Detect which cell encompasses the target text, then output its [x, y] center coordinate. 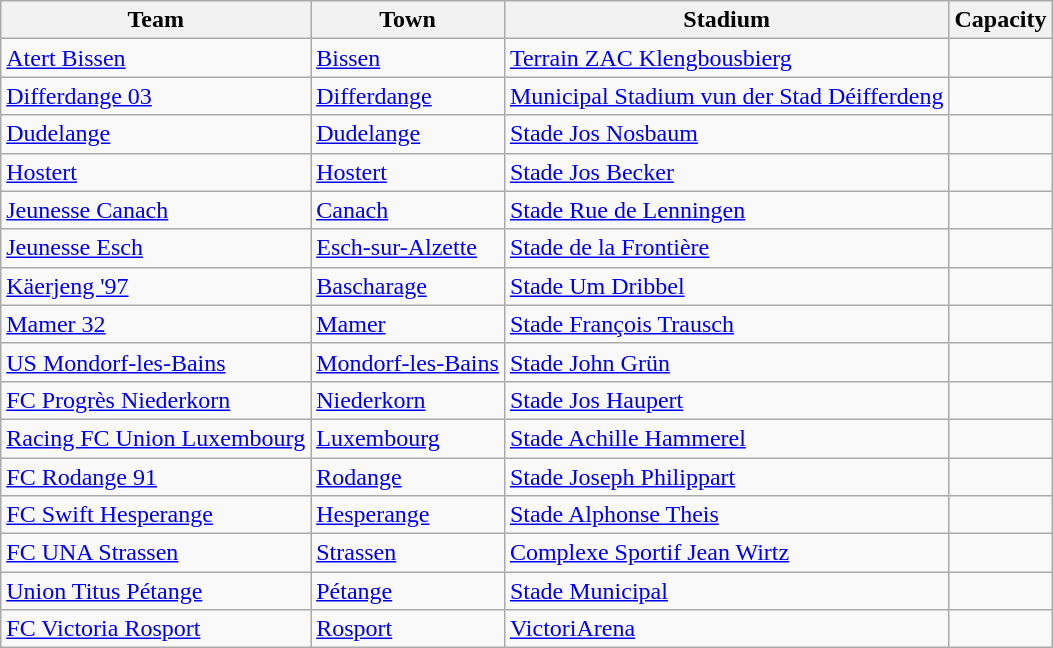
US Mondorf-les-Bains [156, 362]
Stade Um Dribbel [726, 286]
FC Swift Hesperange [156, 515]
Stade Jos Nosbaum [726, 134]
Strassen [408, 553]
Stade Jos Haupert [726, 400]
Stade Joseph Philippart [726, 477]
Jeunesse Esch [156, 248]
FC UNA Strassen [156, 553]
Stade François Trausch [726, 324]
Canach [408, 210]
Team [156, 20]
Esch-sur-Alzette [408, 248]
Racing FC Union Luxembourg [156, 438]
Rosport [408, 629]
FC Victoria Rosport [156, 629]
Stade de la Frontière [726, 248]
Stadium [726, 20]
Terrain ZAC Klengbousbierg [726, 58]
Mondorf-les-Bains [408, 362]
FC Progrès Niederkorn [156, 400]
Stade Jos Becker [726, 172]
Union Titus Pétange [156, 591]
Luxembourg [408, 438]
Mamer [408, 324]
Bissen [408, 58]
Atert Bissen [156, 58]
Mamer 32 [156, 324]
Niederkorn [408, 400]
Capacity [1000, 20]
VictoriArena [726, 629]
Differdange [408, 96]
Jeunesse Canach [156, 210]
Hesperange [408, 515]
Stade John Grün [726, 362]
Stade Municipal [726, 591]
Stade Alphonse Theis [726, 515]
Bascharage [408, 286]
FC Rodange 91 [156, 477]
Complexe Sportif Jean Wirtz [726, 553]
Town [408, 20]
Käerjeng '97 [156, 286]
Stade Rue de Lenningen [726, 210]
Pétange [408, 591]
Stade Achille Hammerel [726, 438]
Rodange [408, 477]
Differdange 03 [156, 96]
Municipal Stadium vun der Stad Déifferdeng [726, 96]
